Find where the given text appears and provide that cell's center as (X, Y) coordinate. 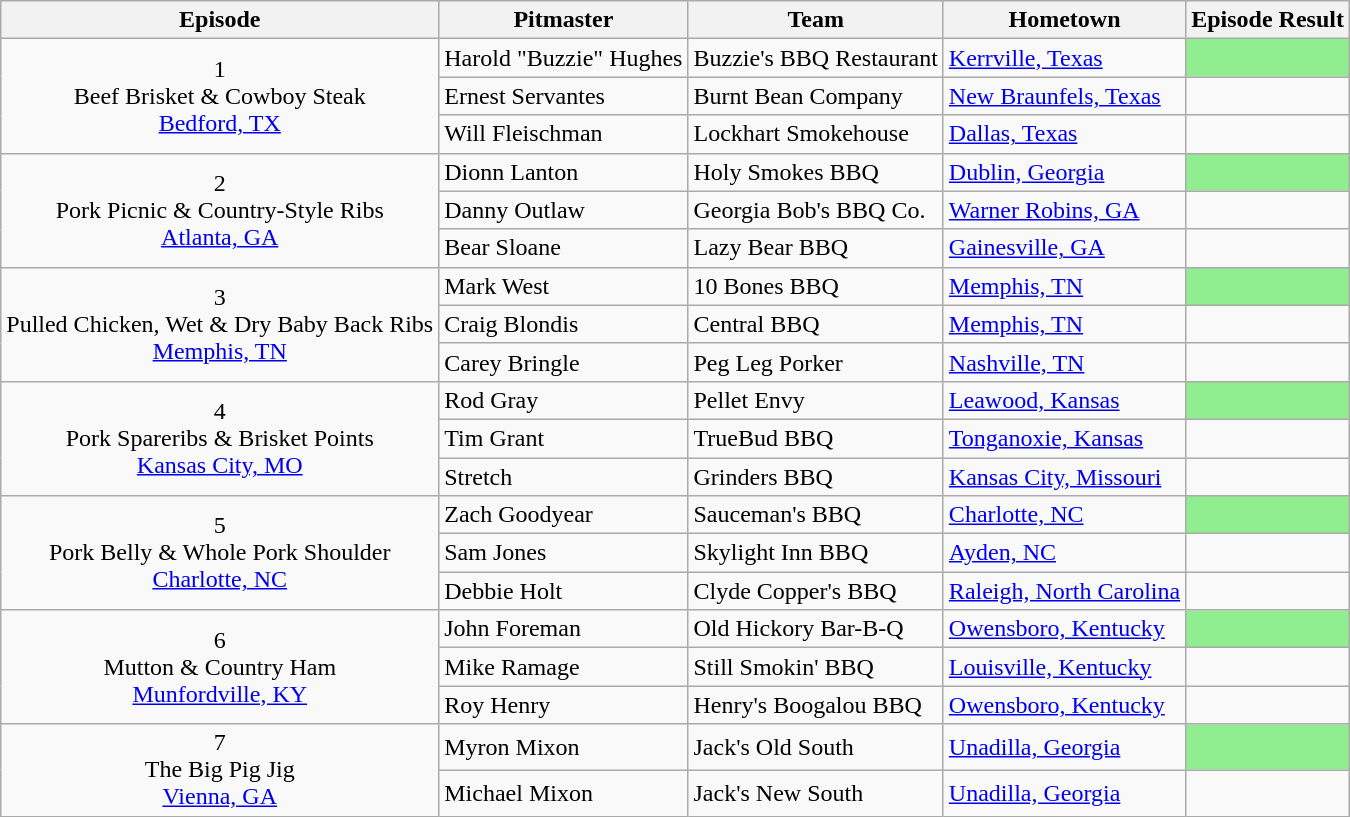
Henry's Boogalou BBQ (816, 705)
Zach Goodyear (564, 515)
Central BBQ (816, 324)
Warner Robins, GA (1064, 210)
Lazy Bear BBQ (816, 248)
Stretch (564, 477)
Pellet Envy (816, 400)
Craig Blondis (564, 324)
Tonganoxie, Kansas (1064, 438)
Sam Jones (564, 553)
Still Smokin' BBQ (816, 667)
7The Big Pig JigVienna, GA (220, 770)
Ayden, NC (1064, 553)
Myron Mixon (564, 747)
Team (816, 20)
Episode Result (1268, 20)
Buzzie's BBQ Restaurant (816, 58)
Dublin, Georgia (1064, 172)
Will Fleischman (564, 134)
Louisville, Kentucky (1064, 667)
Sauceman's BBQ (816, 515)
TrueBud BBQ (816, 438)
Bear Sloane (564, 248)
3Pulled Chicken, Wet & Dry Baby Back RibsMemphis, TN (220, 324)
Jack's Old South (816, 747)
Gainesville, GA (1064, 248)
5Pork Belly & Whole Pork ShoulderCharlotte, NC (220, 553)
Jack's New South (816, 793)
Mark West (564, 286)
Lockhart Smokehouse (816, 134)
Harold "Buzzie" Hughes (564, 58)
John Foreman (564, 629)
Charlotte, NC (1064, 515)
1Beef Brisket & Cowboy SteakBedford, TX (220, 96)
Old Hickory Bar-B-Q (816, 629)
Debbie Holt (564, 591)
Raleigh, North Carolina (1064, 591)
Hometown (1064, 20)
Holy Smokes BBQ (816, 172)
Leawood, Kansas (1064, 400)
2Pork Picnic & Country-Style RibsAtlanta, GA (220, 210)
Dionn Lanton (564, 172)
6Mutton & Country HamMunfordville, KY (220, 667)
Skylight Inn BBQ (816, 553)
Tim Grant (564, 438)
Rod Gray (564, 400)
Pitmaster (564, 20)
Nashville, TN (1064, 362)
Ernest Servantes (564, 96)
Carey Bringle (564, 362)
Kerrville, Texas (1064, 58)
Peg Leg Porker (816, 362)
Mike Ramage (564, 667)
Burnt Bean Company (816, 96)
Georgia Bob's BBQ Co. (816, 210)
Roy Henry (564, 705)
Michael Mixon (564, 793)
Kansas City, Missouri (1064, 477)
Grinders BBQ (816, 477)
Danny Outlaw (564, 210)
New Braunfels, Texas (1064, 96)
Episode (220, 20)
4Pork Spareribs & Brisket PointsKansas City, MO (220, 438)
Clyde Copper's BBQ (816, 591)
Dallas, Texas (1064, 134)
10 Bones BBQ (816, 286)
